Detect which cell encompasses the target text, then output its [X, Y] center coordinate. 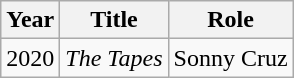
2020 [30, 58]
Sonny Cruz [230, 58]
Title [114, 20]
Role [230, 20]
Year [30, 20]
The Tapes [114, 58]
